Identify which cell holds the provided text, then report its (X, Y) central coordinate. 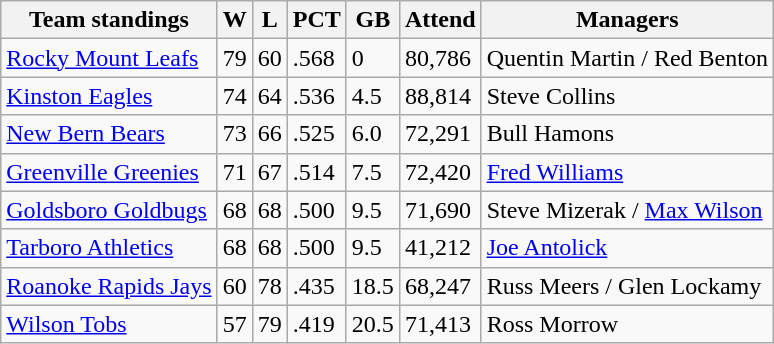
.536 (316, 96)
72,291 (440, 134)
Steve Collins (627, 96)
Team standings (109, 20)
64 (270, 96)
New Bern Bears (109, 134)
Russ Meers / Glen Lockamy (627, 286)
67 (270, 172)
W (234, 20)
Attend (440, 20)
6.0 (372, 134)
80,786 (440, 58)
Joe Antolick (627, 248)
Goldsboro Goldbugs (109, 210)
PCT (316, 20)
.419 (316, 324)
.514 (316, 172)
Rocky Mount Leafs (109, 58)
GB (372, 20)
Managers (627, 20)
Greenville Greenies (109, 172)
20.5 (372, 324)
73 (234, 134)
68,247 (440, 286)
74 (234, 96)
66 (270, 134)
Kinston Eagles (109, 96)
71 (234, 172)
Steve Mizerak / Max Wilson (627, 210)
Tarboro Athletics (109, 248)
18.5 (372, 286)
71,690 (440, 210)
0 (372, 58)
L (270, 20)
Roanoke Rapids Jays (109, 286)
78 (270, 286)
4.5 (372, 96)
41,212 (440, 248)
.435 (316, 286)
Quentin Martin / Red Benton (627, 58)
Wilson Tobs (109, 324)
7.5 (372, 172)
.568 (316, 58)
Bull Hamons (627, 134)
.525 (316, 134)
88,814 (440, 96)
Fred Williams (627, 172)
57 (234, 324)
72,420 (440, 172)
Ross Morrow (627, 324)
71,413 (440, 324)
